Scan for the cell matching the given text and deliver its [X, Y] coordinate at center. 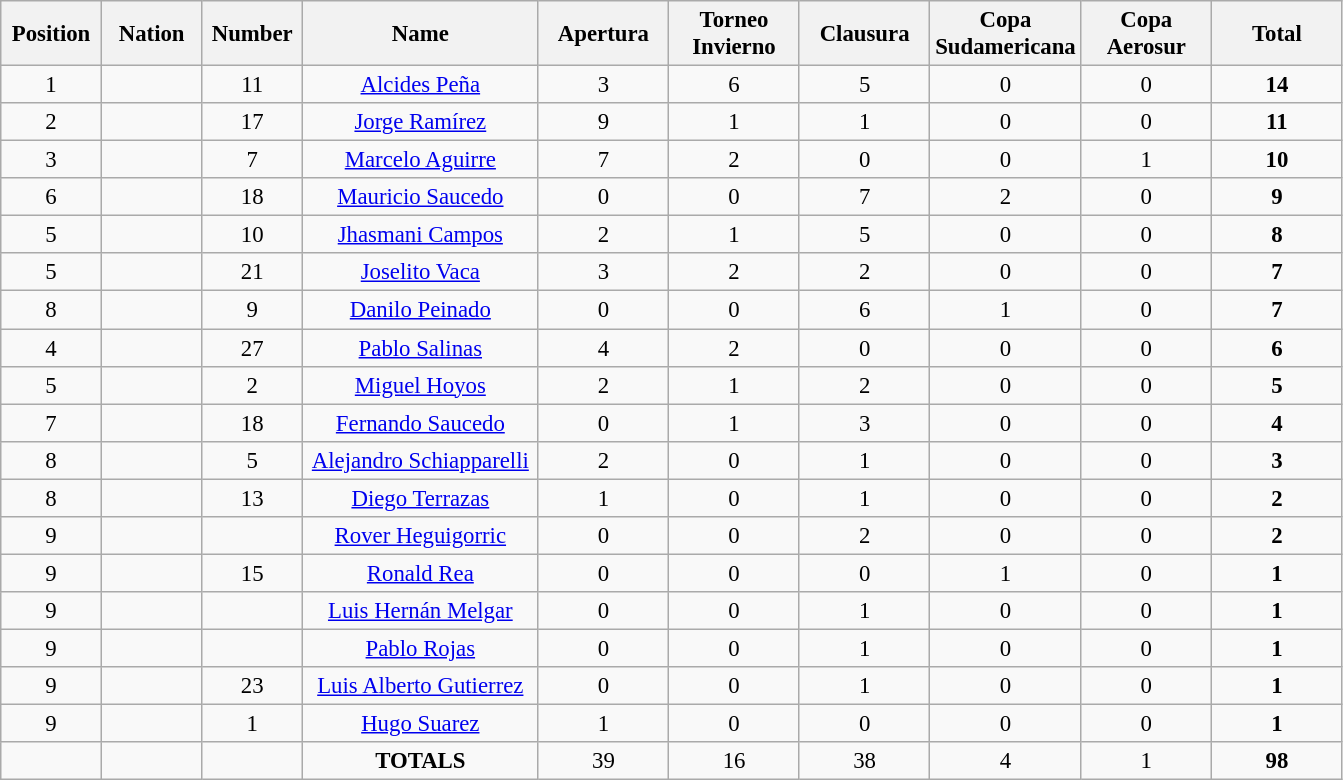
Mauricio Saucedo [421, 197]
Fernando Saucedo [421, 423]
Alejandro Schiapparelli [421, 460]
14 [1278, 85]
Rover Heguigorric [421, 536]
Luis Alberto Gutierrez [421, 686]
Pablo Rojas [421, 648]
Position [52, 34]
Ronald Rea [421, 573]
38 [864, 761]
Copa Sudamericana [1006, 34]
13 [252, 498]
Jhasmani Campos [421, 235]
TOTALS [421, 761]
Marcelo Aguirre [421, 160]
21 [252, 273]
Copa Aerosur [1146, 34]
Diego Terrazas [421, 498]
16 [734, 761]
Number [252, 34]
Total [1278, 34]
39 [604, 761]
Pablo Salinas [421, 348]
23 [252, 686]
27 [252, 348]
Miguel Hoyos [421, 385]
Alcides Peña [421, 85]
Luis Hernán Melgar [421, 611]
98 [1278, 761]
Hugo Suarez [421, 724]
Apertura [604, 34]
Nation [152, 34]
17 [252, 122]
Jorge Ramírez [421, 122]
15 [252, 573]
Joselito Vaca [421, 273]
Danilo Peinado [421, 310]
Clausura [864, 34]
Name [421, 34]
Torneo Invierno [734, 34]
